From the cell containing the given text, extract its center point as (x, y) coordinate. 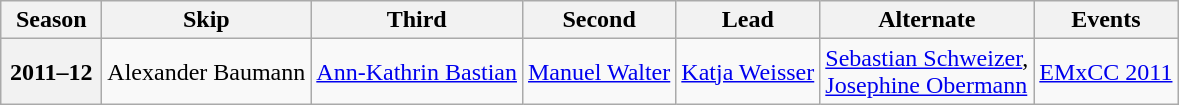
Events (1106, 20)
Lead (748, 20)
Skip (206, 20)
Third (417, 20)
Sebastian Schweizer,Josephine Obermann (927, 72)
Second (598, 20)
Alternate (927, 20)
Ann-Kathrin Bastian (417, 72)
Katja Weisser (748, 72)
EMxCC 2011 (1106, 72)
Alexander Baumann (206, 72)
Season (52, 20)
2011–12 (52, 72)
Manuel Walter (598, 72)
